Determine the (x, y) coordinate at the center of the cell enclosing the given text.  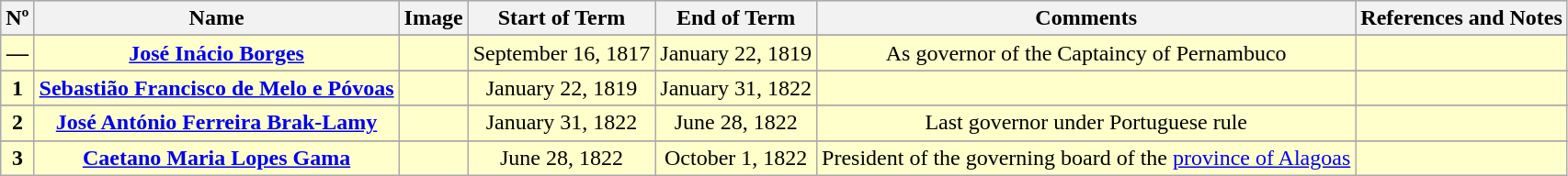
José Inácio Borges (217, 53)
José António Ferreira Brak-Lamy (217, 123)
3 (17, 158)
Sebastião Francisco de Melo e Póvoas (217, 88)
Image (434, 18)
Name (217, 18)
References and Notes (1461, 18)
Comments (1086, 18)
1 (17, 88)
President of the governing board of the province of Alagoas (1086, 158)
September 16, 1817 (562, 53)
Last governor under Portuguese rule (1086, 123)
As governor of the Captaincy of Pernambuco (1086, 53)
October 1, 1822 (736, 158)
2 (17, 123)
End of Term (736, 18)
Nº (17, 18)
— (17, 53)
Caetano Maria Lopes Gama (217, 158)
Start of Term (562, 18)
